Identify which cell holds the provided text, then report its (X, Y) central coordinate. 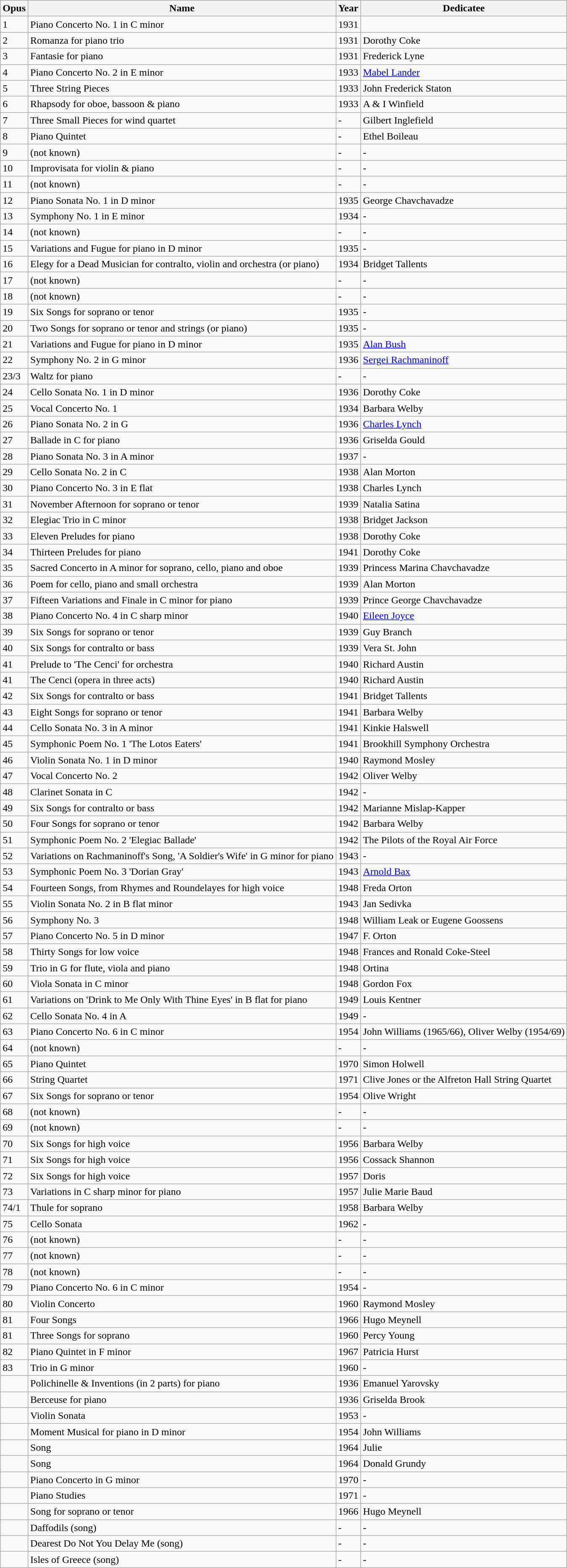
Symphony No. 2 in G minor (182, 360)
Three Songs for soprano (182, 1336)
Cello Sonata No. 3 in A minor (182, 728)
Gilbert Inglefield (464, 120)
Violin Concerto (182, 1304)
72 (14, 1176)
John Williams (1965/66), Oliver Welby (1954/69) (464, 1032)
A & I Winfield (464, 104)
Violin Sonata No. 1 in D minor (182, 760)
40 (14, 648)
21 (14, 344)
Frederick Lyne (464, 56)
Cello Sonata No. 2 in C (182, 472)
18 (14, 296)
47 (14, 776)
Fifteen Variations and Finale in C minor for piano (182, 600)
28 (14, 456)
49 (14, 808)
9 (14, 152)
Clive Jones or the Alfreton Hall String Quartet (464, 1080)
John Williams (464, 1431)
Eileen Joyce (464, 616)
Piano Studies (182, 1496)
64 (14, 1048)
String Quartet (182, 1080)
70 (14, 1144)
Eight Songs for soprano or tenor (182, 712)
Brookhill Symphony Orchestra (464, 744)
Opus (14, 8)
Eleven Preludes for piano (182, 536)
Mabel Lander (464, 72)
The Cenci (opera in three acts) (182, 680)
Jan Sedivka (464, 904)
51 (14, 840)
Three String Pieces (182, 88)
Oliver Welby (464, 776)
John Frederick Staton (464, 88)
19 (14, 312)
Piano Concerto No. 5 in D minor (182, 936)
Thirteen Preludes for piano (182, 552)
25 (14, 408)
1953 (349, 1415)
Variations in C sharp minor for piano (182, 1192)
42 (14, 696)
Patricia Hurst (464, 1352)
57 (14, 936)
Ortina (464, 968)
78 (14, 1272)
Guy Branch (464, 632)
Percy Young (464, 1336)
Two Songs for soprano or tenor and strings (or piano) (182, 328)
38 (14, 616)
Dearest Do Not You Delay Me (song) (182, 1544)
Prelude to 'The Cenci' for orchestra (182, 664)
Symphonic Poem No. 3 'Dorian Gray' (182, 872)
Natalia Satina (464, 504)
7 (14, 120)
Moment Musical for piano in D minor (182, 1431)
5 (14, 88)
Piano Concerto No. 3 in E flat (182, 488)
Doris (464, 1176)
Vocal Concerto No. 1 (182, 408)
Year (349, 8)
66 (14, 1080)
3 (14, 56)
Frances and Ronald Coke-Steel (464, 952)
29 (14, 472)
Trio in G minor (182, 1368)
Romanza for piano trio (182, 40)
Donald Grundy (464, 1463)
56 (14, 920)
12 (14, 200)
33 (14, 536)
Violin Sonata No. 2 in B flat minor (182, 904)
Piano Quintet in F minor (182, 1352)
Piano Sonata No. 3 in A minor (182, 456)
65 (14, 1064)
Poem for cello, piano and small orchestra (182, 584)
Song for soprano or tenor (182, 1512)
50 (14, 824)
Marianne Mislap-Kapper (464, 808)
Louis Kentner (464, 1000)
32 (14, 520)
24 (14, 392)
Cello Sonata No. 1 in D minor (182, 392)
Waltz for piano (182, 376)
Prince George Chavchavadze (464, 600)
26 (14, 424)
Variations on Rachmaninoff's Song, 'A Soldier's Wife' in G minor for piano (182, 856)
1967 (349, 1352)
35 (14, 568)
69 (14, 1128)
Thule for soprano (182, 1208)
34 (14, 552)
Simon Holwell (464, 1064)
1 (14, 24)
Piano Sonata No. 2 in G (182, 424)
Isles of Greece (song) (182, 1560)
74/1 (14, 1208)
Kinkie Halswell (464, 728)
Symphony No. 1 in E minor (182, 216)
37 (14, 600)
11 (14, 184)
60 (14, 984)
Four Songs for soprano or tenor (182, 824)
75 (14, 1224)
Symphony No. 3 (182, 920)
43 (14, 712)
Trio in G for flute, viola and piano (182, 968)
8 (14, 136)
Cossack Shannon (464, 1160)
Alan Bush (464, 344)
Arnold Bax (464, 872)
2 (14, 40)
Variations on 'Drink to Me Only With Thine Eyes' in B flat for piano (182, 1000)
Elegy for a Dead Musician for contralto, violin and orchestra (or piano) (182, 264)
Violin Sonata (182, 1415)
Name (182, 8)
83 (14, 1368)
13 (14, 216)
48 (14, 792)
Elegiac Trio in C minor (182, 520)
1962 (349, 1224)
68 (14, 1112)
82 (14, 1352)
Symphonic Poem No. 2 'Elegiac Ballade' (182, 840)
54 (14, 888)
23/3 (14, 376)
Olive Wright (464, 1096)
22 (14, 360)
Vocal Concerto No. 2 (182, 776)
Ballade in C for piano (182, 440)
Bridget Jackson (464, 520)
Sergei Rachmaninoff (464, 360)
Julie Marie Baud (464, 1192)
58 (14, 952)
Thirty Songs for low voice (182, 952)
63 (14, 1032)
46 (14, 760)
39 (14, 632)
Cello Sonata No. 4 in A (182, 1016)
Symphonic Poem No. 1 'The Lotos Eaters' (182, 744)
Piano Sonata No. 1 in D minor (182, 200)
William Leak or Eugene Goossens (464, 920)
Griselda Brook (464, 1400)
27 (14, 440)
Clarinet Sonata in C (182, 792)
44 (14, 728)
F. Orton (464, 936)
November Afternoon for soprano or tenor (182, 504)
79 (14, 1288)
59 (14, 968)
17 (14, 280)
Ethel Boileau (464, 136)
31 (14, 504)
Freda Orton (464, 888)
Piano Concerto No. 4 in C sharp minor (182, 616)
Piano Concerto No. 1 in C minor (182, 24)
76 (14, 1240)
Vera St. John (464, 648)
Princess Marina Chavchavadze (464, 568)
6 (14, 104)
Cello Sonata (182, 1224)
Dedicatee (464, 8)
55 (14, 904)
10 (14, 168)
George Chavchavadze (464, 200)
Griselda Gould (464, 440)
Fourteen Songs, from Rhymes and Roundelayes for high voice (182, 888)
Piano Concerto No. 2 in E minor (182, 72)
The Pilots of the Royal Air Force (464, 840)
Fantasie for piano (182, 56)
61 (14, 1000)
30 (14, 488)
71 (14, 1160)
62 (14, 1016)
1958 (349, 1208)
Sacred Concerto in A minor for soprano, cello, piano and oboe (182, 568)
Berceuse for piano (182, 1400)
52 (14, 856)
Julie (464, 1447)
36 (14, 584)
16 (14, 264)
15 (14, 248)
1947 (349, 936)
Rhapsody for oboe, bassoon & piano (182, 104)
Gordon Fox (464, 984)
45 (14, 744)
Three Small Pieces for wind quartet (182, 120)
Improvisata for violin & piano (182, 168)
4 (14, 72)
Daffodils (song) (182, 1528)
67 (14, 1096)
Piano Concerto in G minor (182, 1479)
1937 (349, 456)
80 (14, 1304)
Polichinelle & Inventions (in 2 parts) for piano (182, 1384)
Viola Sonata in C minor (182, 984)
77 (14, 1256)
14 (14, 232)
20 (14, 328)
Emanuel Yarovsky (464, 1384)
Four Songs (182, 1320)
73 (14, 1192)
53 (14, 872)
